Return the (X, Y) coordinate for the center point of the cell that contains the specified text.  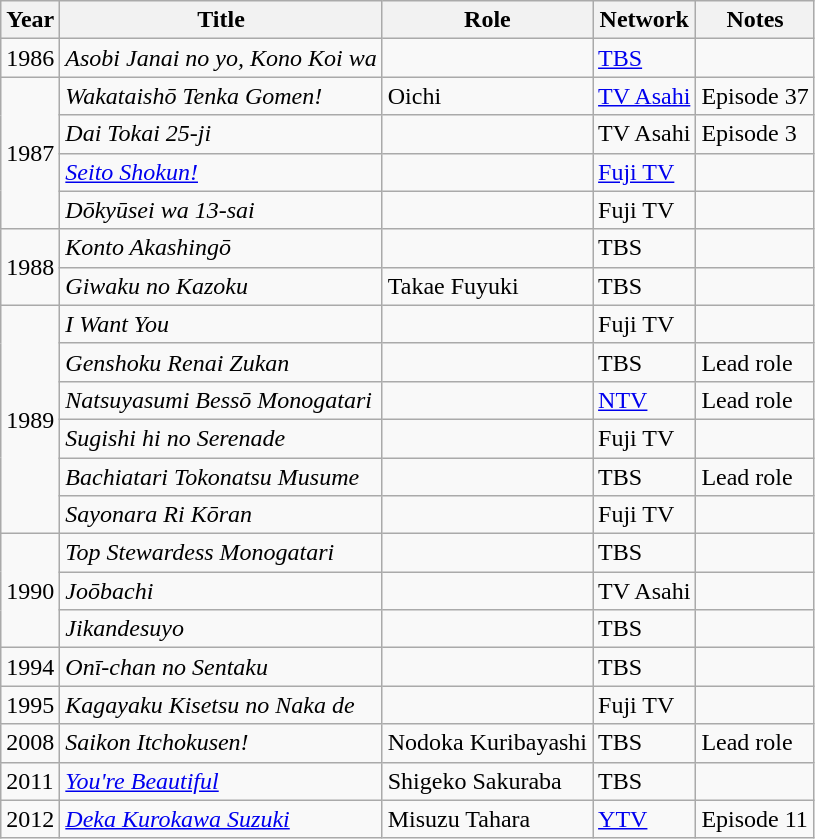
1994 (30, 667)
Onī-chan no Sentaku (221, 667)
Title (221, 20)
Notes (755, 20)
Episode 3 (755, 134)
Shigeko Sakuraba (487, 781)
1989 (30, 419)
Natsuyasumi Bessō Monogatari (221, 400)
Kagayaku Kisetsu no Naka de (221, 705)
Jikandesuyo (221, 629)
Saikon Itchokusen! (221, 743)
Top Stewardess Monogatari (221, 553)
Role (487, 20)
Dōkyūsei wa 13-sai (221, 210)
Deka Kurokawa Suzuki (221, 819)
Bachiatari Tokonatsu Musume (221, 477)
1986 (30, 58)
1995 (30, 705)
NTV (644, 400)
2008 (30, 743)
Seito Shokun! (221, 172)
Sugishi hi no Serenade (221, 438)
YTV (644, 819)
2012 (30, 819)
Network (644, 20)
Joōbachi (221, 591)
Genshoku Renai Zukan (221, 362)
Misuzu Tahara (487, 819)
Takae Fuyuki (487, 286)
Sayonara Ri Kōran (221, 515)
Wakataishō Tenka Gomen! (221, 96)
2011 (30, 781)
Konto Akashingō (221, 248)
1987 (30, 153)
1990 (30, 591)
Asobi Janai no yo, Kono Koi wa (221, 58)
Year (30, 20)
Nodoka Kuribayashi (487, 743)
1988 (30, 267)
Giwaku no Kazoku (221, 286)
Oichi (487, 96)
I Want You (221, 324)
Episode 37 (755, 96)
Episode 11 (755, 819)
Dai Tokai 25-ji (221, 134)
You're Beautiful (221, 781)
